Detect which cell encompasses the target text, then output its (X, Y) center coordinate. 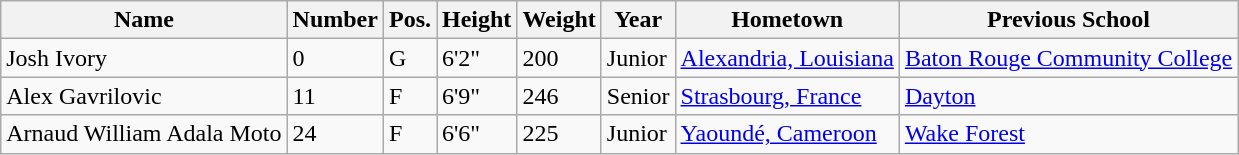
200 (559, 58)
Arnaud William Adala Moto (144, 134)
6'2" (476, 58)
Pos. (410, 20)
Hometown (787, 20)
6'9" (476, 96)
0 (335, 58)
Senior (638, 96)
Weight (559, 20)
Strasbourg, France (787, 96)
11 (335, 96)
225 (559, 134)
Wake Forest (1068, 134)
G (410, 58)
Alexandria, Louisiana (787, 58)
Height (476, 20)
246 (559, 96)
Baton Rouge Community College (1068, 58)
Number (335, 20)
Josh Ivory (144, 58)
6'6" (476, 134)
Year (638, 20)
Previous School (1068, 20)
Dayton (1068, 96)
Name (144, 20)
24 (335, 134)
Yaoundé, Cameroon (787, 134)
Alex Gavrilovic (144, 96)
